Return [x, y] of the center of cell containing provided text 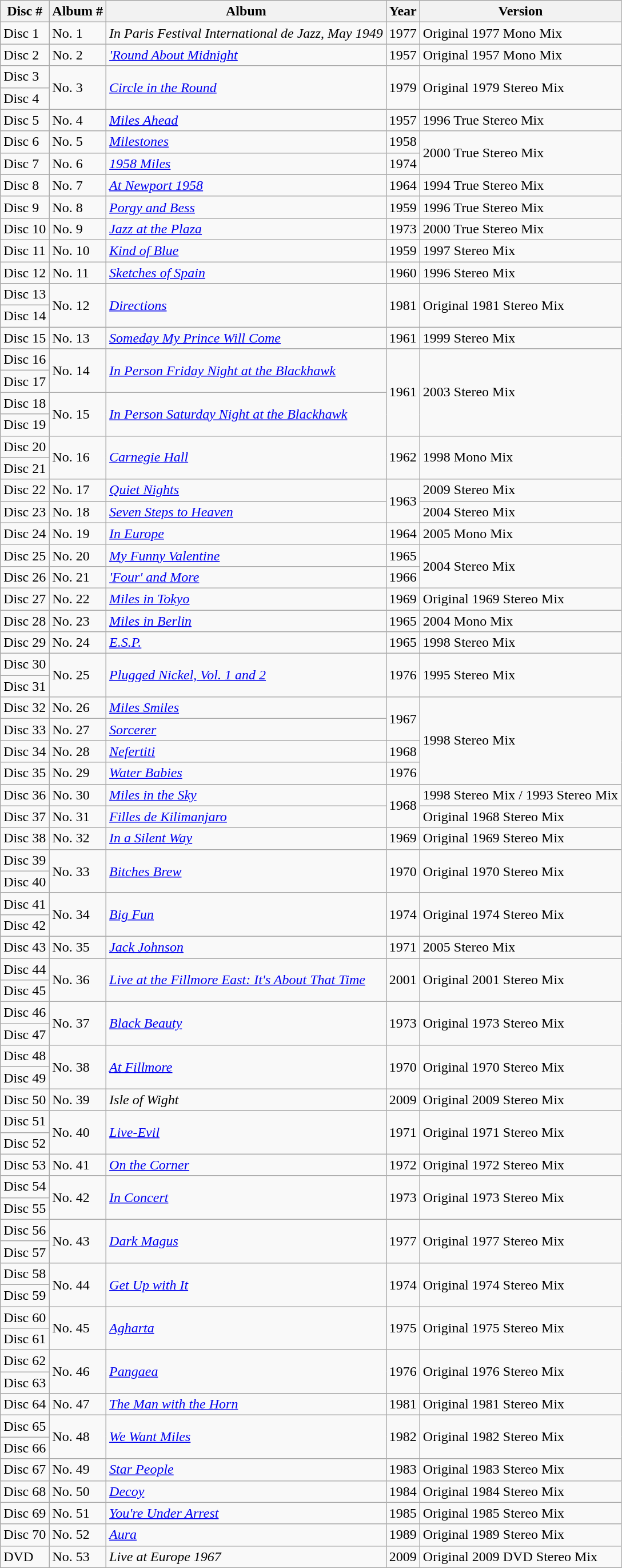
1972 [402, 1165]
In Person Saturday Night at the Blackhawk [246, 414]
In Europe [246, 534]
No. 13 [78, 338]
Someday My Prince Will Come [246, 338]
No. 33 [78, 871]
1998 Mono Mix [520, 457]
Disc 4 [25, 98]
No. 30 [78, 795]
Disc 29 [25, 643]
No. 37 [78, 1024]
No. 20 [78, 555]
No. 3 [78, 87]
Decoy [246, 1491]
No. 35 [78, 947]
Original 1976 Stereo Mix [520, 1372]
Disc 25 [25, 555]
1985 [402, 1513]
Big Fun [246, 914]
Disc 35 [25, 773]
No. 18 [78, 512]
No. 12 [78, 305]
Disc 3 [25, 77]
Disc 69 [25, 1513]
No. 1 [78, 33]
No. 39 [78, 1100]
Miles in Berlin [246, 620]
1963 [402, 501]
Disc 24 [25, 534]
1975 [402, 1328]
1962 [402, 457]
2005 Stereo Mix [520, 947]
Disc 22 [25, 490]
My Funny Valentine [246, 555]
Disc 18 [25, 403]
Disc 23 [25, 512]
Disc 39 [25, 860]
Pangaea [246, 1372]
Disc 49 [25, 1078]
Get Up with It [246, 1284]
No. 9 [78, 229]
No. 21 [78, 577]
Sorcerer [246, 730]
Disc 11 [25, 250]
In a Silent Way [246, 838]
No. 46 [78, 1372]
Disc 36 [25, 795]
Original 1983 Stereo Mix [520, 1470]
Disc 47 [25, 1034]
Quiet Nights [246, 490]
1958 [402, 142]
Disc 31 [25, 686]
2005 Mono Mix [520, 534]
Disc 20 [25, 447]
No. 43 [78, 1241]
No. 6 [78, 164]
2009 Stereo Mix [520, 490]
1995 Stereo Mix [520, 675]
Disc 26 [25, 577]
Original 2009 DVD Stereo Mix [520, 1557]
1960 [402, 273]
Disc 52 [25, 1143]
In Concert [246, 1197]
Disc 54 [25, 1187]
No. 48 [78, 1437]
No. 17 [78, 490]
Disc 48 [25, 1056]
Star People [246, 1470]
Original 1985 Stereo Mix [520, 1513]
Disc 8 [25, 185]
Disc 27 [25, 599]
No. 34 [78, 914]
No. 44 [78, 1284]
2001 [402, 980]
No. 15 [78, 414]
Agharta [246, 1328]
Live at the Fillmore East: It's About That Time [246, 980]
Miles in Tokyo [246, 599]
Disc 50 [25, 1100]
Sketches of Spain [246, 273]
Disc 1 [25, 33]
Disc 9 [25, 207]
No. 40 [78, 1132]
No. 51 [78, 1513]
Disc 43 [25, 947]
Disc 53 [25, 1165]
Black Beauty [246, 1024]
Kind of Blue [246, 250]
Circle in the Round [246, 87]
Disc 64 [25, 1404]
No. 28 [78, 751]
Disc 34 [25, 751]
Original 1977 Stereo Mix [520, 1241]
Disc 62 [25, 1361]
Disc 61 [25, 1339]
Year [402, 11]
Plugged Nickel, Vol. 1 and 2 [246, 675]
Original 1982 Stereo Mix [520, 1437]
Disc 15 [25, 338]
Miles Smiles [246, 708]
Disc 14 [25, 316]
Disc 45 [25, 991]
E.S.P. [246, 643]
No. 32 [78, 838]
Disc 57 [25, 1252]
Dark Magus [246, 1241]
Seven Steps to Heaven [246, 512]
Disc 40 [25, 882]
Live at Europe 1967 [246, 1557]
Disc 70 [25, 1535]
Disc 19 [25, 425]
The Man with the Horn [246, 1404]
Disc 63 [25, 1383]
1999 Stereo Mix [520, 338]
1966 [402, 577]
Original 2001 Stereo Mix [520, 980]
'Four' and More [246, 577]
2004 Mono Mix [520, 620]
Disc 21 [25, 468]
Miles in the Sky [246, 795]
Live-Evil [246, 1132]
No. 5 [78, 142]
Disc 28 [25, 620]
Aura [246, 1535]
No. 49 [78, 1470]
No. 36 [78, 980]
1967 [402, 719]
No. 19 [78, 534]
Disc 17 [25, 381]
Filles de Kilimanjaro [246, 817]
1989 [402, 1535]
No. 14 [78, 371]
No. 42 [78, 1197]
No. 11 [78, 273]
Original 1957 Mono Mix [520, 55]
At Newport 1958 [246, 185]
No. 16 [78, 457]
Original 1971 Stereo Mix [520, 1132]
Jack Johnson [246, 947]
Disc 68 [25, 1491]
Version [520, 11]
No. 53 [78, 1557]
On the Corner [246, 1165]
Album [246, 11]
Disc 44 [25, 969]
No. 4 [78, 120]
Directions [246, 305]
No. 2 [78, 55]
Original 1975 Stereo Mix [520, 1328]
Disc # [25, 11]
Disc 59 [25, 1295]
No. 41 [78, 1165]
Disc 33 [25, 730]
No. 29 [78, 773]
No. 27 [78, 730]
We Want Miles [246, 1437]
Disc 66 [25, 1448]
Bitches Brew [246, 871]
Milestones [246, 142]
Disc 67 [25, 1470]
No. 31 [78, 817]
Disc 10 [25, 229]
Water Babies [246, 773]
No. 47 [78, 1404]
No. 50 [78, 1491]
1998 Stereo Mix / 1993 Stereo Mix [520, 795]
No. 45 [78, 1328]
Disc 38 [25, 838]
Disc 65 [25, 1426]
Disc 13 [25, 295]
1994 True Stereo Mix [520, 185]
No. 24 [78, 643]
No. 26 [78, 708]
No. 52 [78, 1535]
Isle of Wight [246, 1100]
Original 1972 Stereo Mix [520, 1165]
Disc 55 [25, 1208]
No. 23 [78, 620]
Disc 41 [25, 904]
Disc 37 [25, 817]
Disc 6 [25, 142]
Disc 60 [25, 1317]
Original 1984 Stereo Mix [520, 1491]
Porgy and Bess [246, 207]
1984 [402, 1491]
Jazz at the Plaza [246, 229]
No. 8 [78, 207]
1982 [402, 1437]
Disc 56 [25, 1230]
Disc 5 [25, 120]
Nefertiti [246, 751]
No. 25 [78, 675]
1997 Stereo Mix [520, 250]
In Paris Festival International de Jazz, May 1949 [246, 33]
Original 1977 Mono Mix [520, 33]
DVD [25, 1557]
Disc 58 [25, 1273]
1979 [402, 87]
2003 Stereo Mix [520, 392]
Carnegie Hall [246, 457]
'Round About Midnight [246, 55]
1996 Stereo Mix [520, 273]
Disc 7 [25, 164]
Disc 42 [25, 925]
Disc 12 [25, 273]
Disc 51 [25, 1121]
No. 22 [78, 599]
Original 1979 Stereo Mix [520, 87]
No. 10 [78, 250]
Disc 30 [25, 664]
Original 1968 Stereo Mix [520, 817]
Original 1989 Stereo Mix [520, 1535]
1983 [402, 1470]
Miles Ahead [246, 120]
Disc 2 [25, 55]
At Fillmore [246, 1067]
In Person Friday Night at the Blackhawk [246, 371]
Disc 46 [25, 1013]
No. 38 [78, 1067]
No. 7 [78, 185]
1958 Miles [246, 164]
Album # [78, 11]
Original 2009 Stereo Mix [520, 1100]
You're Under Arrest [246, 1513]
Disc 32 [25, 708]
Disc 16 [25, 360]
